Pinpoint the cell where the given text exists, returning its [x, y] midpoint coordinate. 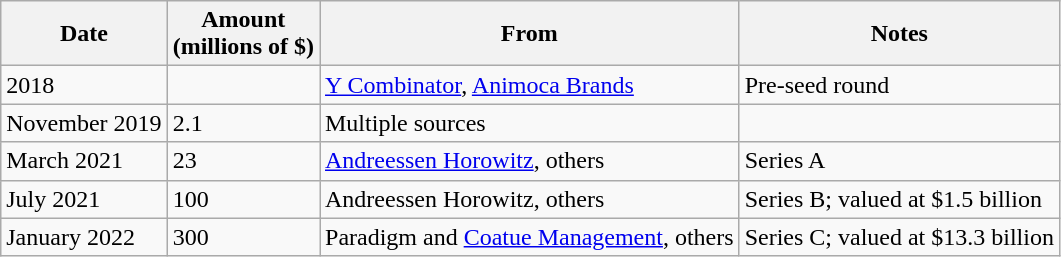
Y Combinator, Animoca Brands [530, 85]
Series A [899, 161]
23 [243, 161]
Notes [899, 34]
Amount(millions of $) [243, 34]
Paradigm and Coatue Management, others [530, 237]
Multiple sources [530, 123]
Pre-seed round [899, 85]
July 2021 [84, 199]
March 2021 [84, 161]
100 [243, 199]
2018 [84, 85]
November 2019 [84, 123]
From [530, 34]
Series C; valued at $13.3 billion [899, 237]
2.1 [243, 123]
Date [84, 34]
Series B; valued at $1.5 billion [899, 199]
January 2022 [84, 237]
300 [243, 237]
